Identify which cell holds the provided text, then report its [x, y] central coordinate. 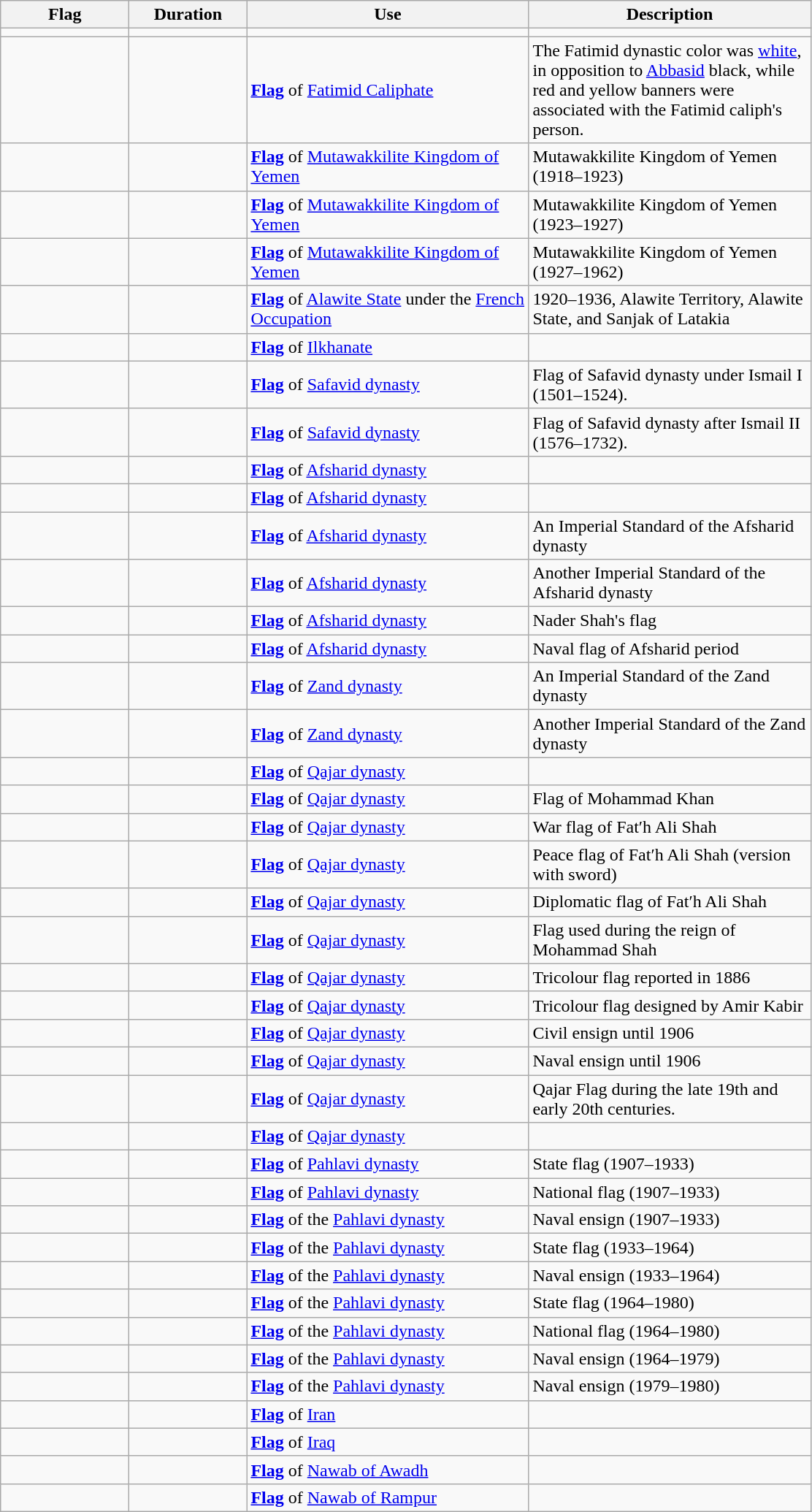
Mutawakkilite Kingdom of Yemen (1927–1962) [670, 261]
National flag (1964–1980) [670, 1331]
Mutawakkilite Kingdom of Yemen (1918–1923) [670, 167]
Mutawakkilite Kingdom of Yemen (1923–1927) [670, 215]
Flag used during the reign of Mohammad Shah [670, 939]
Qajar Flag during the late 19th and early 20th centuries. [670, 1099]
Flag of Iraq [388, 1442]
An Imperial Standard of the Afsharid dynasty [670, 535]
Tricolour flag reported in 1886 [670, 977]
Flag of Nawab of Awadh [388, 1470]
War flag of Fat′h Ali Shah [670, 827]
Flag of Mohammad Khan [670, 799]
1920–1936, Alawite Territory, Alawite State, and Sanjak of Latakia [670, 310]
Naval flag of Afsharid period [670, 649]
Naval ensign (1979–1980) [670, 1386]
An Imperial Standard of the Zand dynasty [670, 687]
Naval ensign (1964–1979) [670, 1359]
Duration [188, 15]
Flag of Ilkhanate [388, 347]
National flag (1907–1933) [670, 1192]
Diplomatic flag of Fat′h Ali Shah [670, 902]
Flag of Iran [388, 1414]
Nader Shah's flag [670, 621]
State flag (1933–1964) [670, 1248]
Flag [65, 15]
Flag of Fatimid Caliphate [388, 90]
Use [388, 15]
Naval ensign (1907–1933) [670, 1220]
Naval ensign (1933–1964) [670, 1275]
Another Imperial Standard of the Afsharid dynasty [670, 583]
Tricolour flag designed by Amir Kabir [670, 1005]
Flag of Safavid dynasty under Ismail I (1501–1524). [670, 384]
Description [670, 15]
State flag (1964–1980) [670, 1303]
The Fatimid dynastic color was white, in opposition to Abbasid black, while red and yellow banners were associated with the Fatimid caliph's person. [670, 90]
Flag of Nawab of Rampur [388, 1497]
Flag of Alawite State under the French Occupation [388, 310]
Flag of Safavid dynasty after Ismail II (1576–1732). [670, 432]
Civil ensign until 1906 [670, 1033]
Naval ensign until 1906 [670, 1061]
Another Imperial Standard of the Zand dynasty [670, 733]
State flag (1907–1933) [670, 1164]
Peace flag of Fat′h Ali Shah (version with sword) [670, 865]
